Output the (X, Y) coordinate of the center of the cell containing the given text.  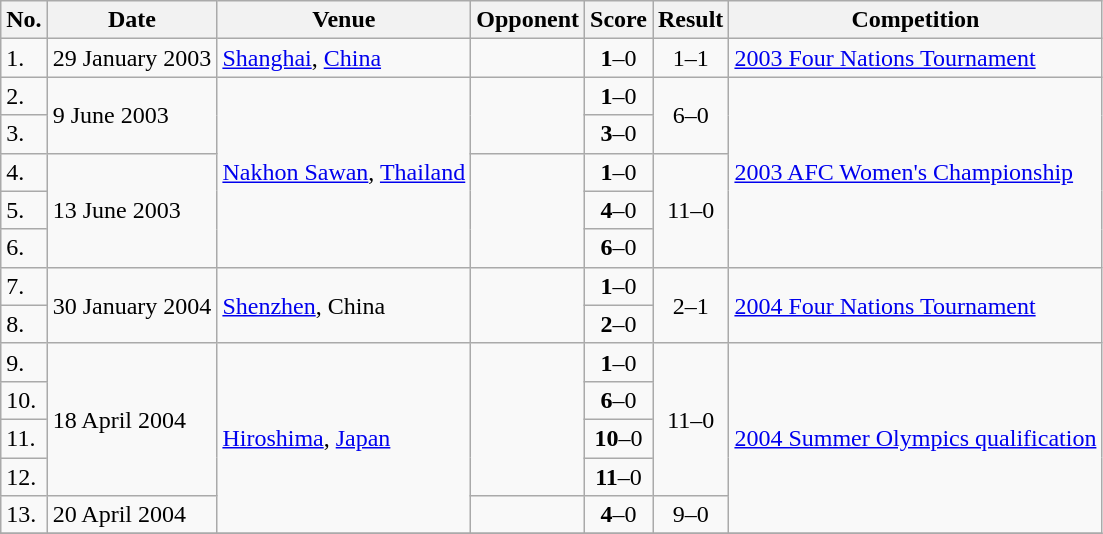
2004 Summer Olympics qualification (916, 438)
7. (24, 286)
30 January 2004 (132, 305)
18 April 2004 (132, 419)
Result (690, 20)
10. (24, 400)
Shenzhen, China (344, 305)
5. (24, 210)
9–0 (690, 515)
2003 AFC Women's Championship (916, 172)
9 June 2003 (132, 115)
Competition (916, 20)
Nakhon Sawan, Thailand (344, 172)
1. (24, 58)
Venue (344, 20)
Shanghai, China (344, 58)
13. (24, 515)
29 January 2003 (132, 58)
12. (24, 477)
8. (24, 324)
11. (24, 438)
Score (619, 20)
20 April 2004 (132, 515)
2–1 (690, 305)
1–1 (690, 58)
10–0 (619, 438)
Date (132, 20)
13 June 2003 (132, 210)
Opponent (528, 20)
9. (24, 362)
6. (24, 248)
2004 Four Nations Tournament (916, 305)
3–0 (619, 134)
4. (24, 172)
No. (24, 20)
Hiroshima, Japan (344, 438)
3. (24, 134)
2003 Four Nations Tournament (916, 58)
2–0 (619, 324)
2. (24, 96)
